Extract the [x, y] coordinate from the center of the cell holding the provided text.  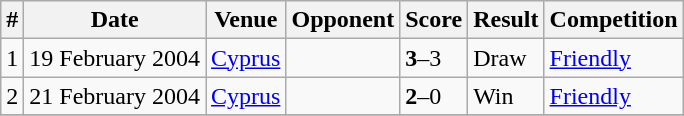
Result [506, 20]
1 [12, 58]
Draw [506, 58]
Win [506, 96]
19 February 2004 [115, 58]
2 [12, 96]
Opponent [343, 20]
Competition [614, 20]
21 February 2004 [115, 96]
Venue [246, 20]
Date [115, 20]
3–3 [434, 58]
Score [434, 20]
# [12, 20]
2–0 [434, 96]
